For the text-containing cell, return its midpoint in (x, y) coordinate format. 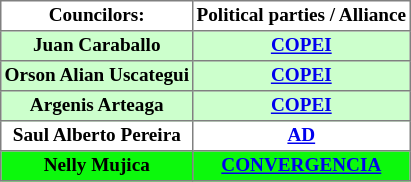
AD (302, 136)
Councilors: (97, 16)
Saul Alberto Pereira (97, 136)
Argenis Arteaga (97, 106)
Juan Caraballo (97, 46)
Political parties / Alliance (302, 16)
Orson Alian Uscategui (97, 76)
Nelly Mujica (97, 166)
CONVERGENCIA (302, 166)
